Locate the cell with the specified text and output its (X, Y) center coordinate. 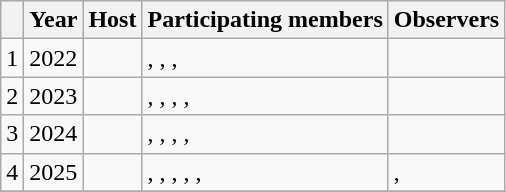
, , , (265, 58)
1 (12, 58)
4 (12, 172)
2 (12, 96)
, (446, 172)
2023 (54, 96)
Host (112, 20)
2024 (54, 134)
Observers (446, 20)
2025 (54, 172)
3 (12, 134)
Participating members (265, 20)
2022 (54, 58)
Year (54, 20)
, , , , , (265, 172)
